Search for the cell housing the specified text and yield its (x, y) center coordinate. 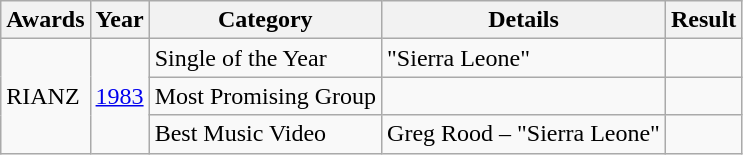
Most Promising Group (265, 96)
RIANZ (46, 96)
Result (703, 20)
Best Music Video (265, 134)
Year (120, 20)
Awards (46, 20)
1983 (120, 96)
Single of the Year (265, 58)
"Sierra Leone" (524, 58)
Category (265, 20)
Greg Rood – "Sierra Leone" (524, 134)
Details (524, 20)
